From the cell containing the given text, extract its center point as (X, Y) coordinate. 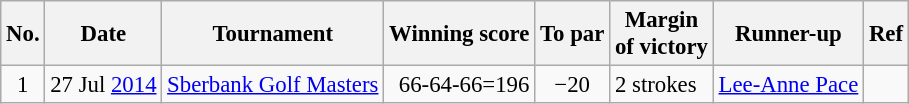
Tournament (273, 34)
Marginof victory (662, 34)
66-64-66=196 (460, 85)
2 strokes (662, 85)
Ref (886, 34)
27 Jul 2014 (104, 85)
No. (23, 34)
Lee-Anne Pace (788, 85)
To par (572, 34)
Sberbank Golf Masters (273, 85)
Date (104, 34)
Winning score (460, 34)
−20 (572, 85)
Runner-up (788, 34)
1 (23, 85)
